Search for the cell housing the specified text and yield its [x, y] center coordinate. 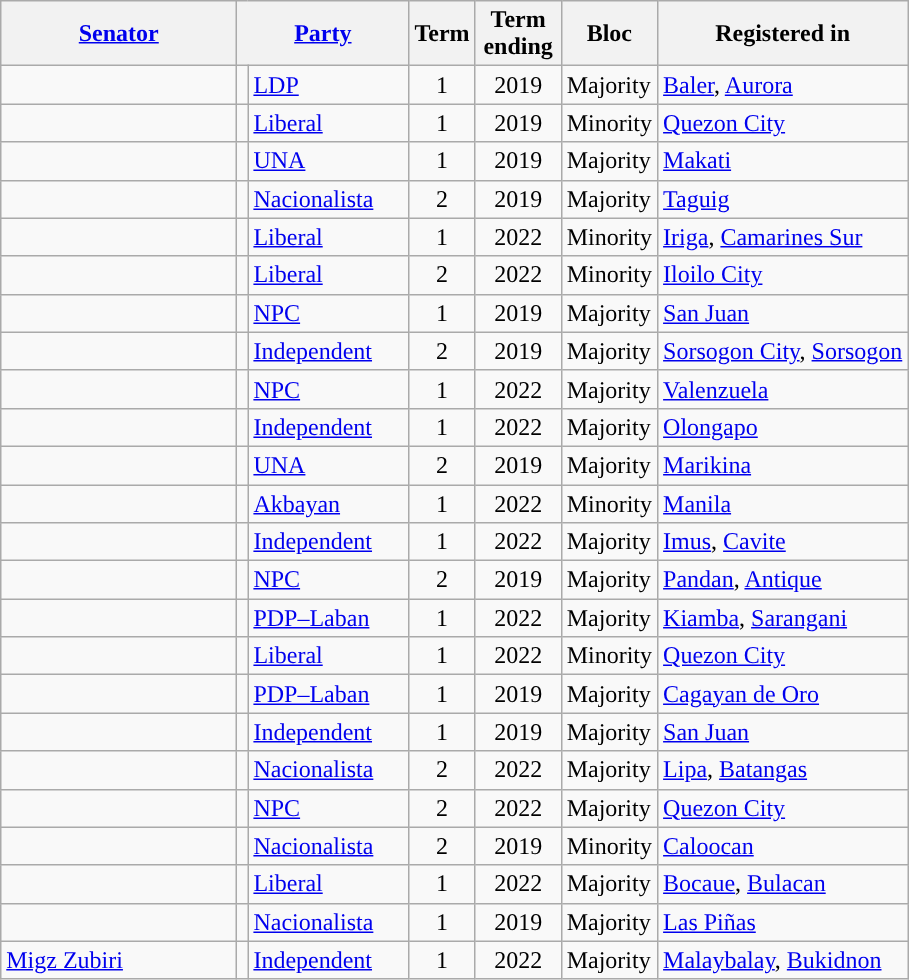
Las Piñas [783, 922]
Iriga, Camarines Sur [783, 237]
Marikina [783, 465]
Term ending [518, 34]
Party [323, 34]
Caloocan [783, 846]
Cagayan de Oro [783, 694]
Migz Zubiri [119, 960]
Senator [119, 34]
Taguig [783, 199]
Sorsogon City, Sorsogon [783, 351]
Term [442, 34]
Malaybalay, Bukidnon [783, 960]
Akbayan [328, 503]
Lipa, Batangas [783, 770]
Iloilo City [783, 275]
Makati [783, 161]
Olongapo [783, 427]
Registered in [783, 34]
Manila [783, 503]
Bloc [609, 34]
Valenzuela [783, 389]
Baler, Aurora [783, 85]
Kiamba, Sarangani [783, 618]
Imus, Cavite [783, 542]
LDP [328, 85]
Bocaue, Bulacan [783, 884]
Pandan, Antique [783, 580]
